Locate the cell with the specified text and output its (X, Y) center coordinate. 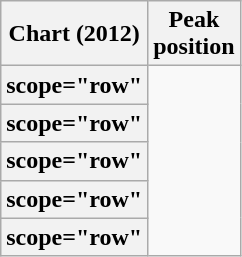
Chart (2012) (74, 34)
Peakposition (194, 34)
